Extract the (x, y) coordinate from the center of the cell holding the provided text.  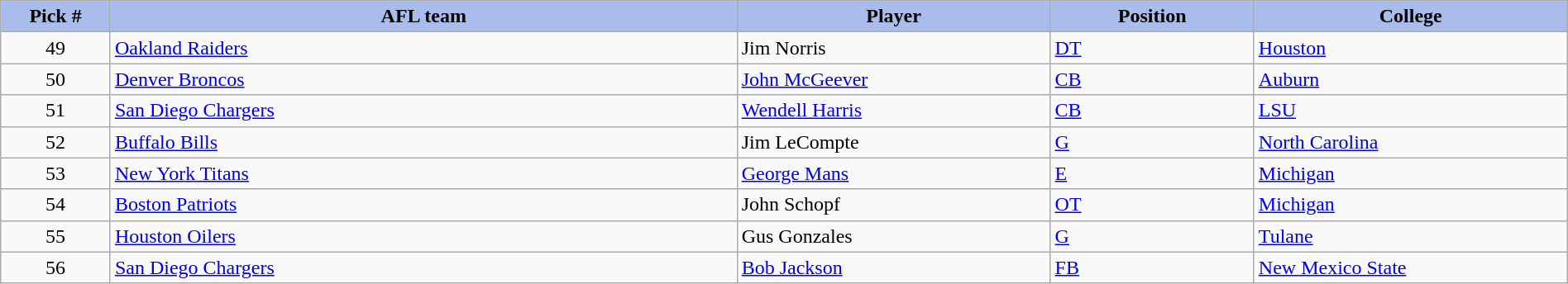
55 (56, 236)
John McGeever (893, 79)
New York Titans (423, 173)
53 (56, 173)
E (1152, 173)
Oakland Raiders (423, 48)
51 (56, 111)
Wendell Harris (893, 111)
49 (56, 48)
Bob Jackson (893, 267)
John Schopf (893, 205)
Auburn (1411, 79)
Jim Norris (893, 48)
George Mans (893, 173)
New Mexico State (1411, 267)
Position (1152, 17)
Denver Broncos (423, 79)
FB (1152, 267)
Pick # (56, 17)
Jim LeCompte (893, 142)
LSU (1411, 111)
Houston (1411, 48)
Player (893, 17)
Boston Patriots (423, 205)
Houston Oilers (423, 236)
OT (1152, 205)
DT (1152, 48)
North Carolina (1411, 142)
50 (56, 79)
Tulane (1411, 236)
52 (56, 142)
56 (56, 267)
College (1411, 17)
AFL team (423, 17)
54 (56, 205)
Gus Gonzales (893, 236)
Buffalo Bills (423, 142)
